Determine the [x, y] coordinate at the center of the cell enclosing the given text.  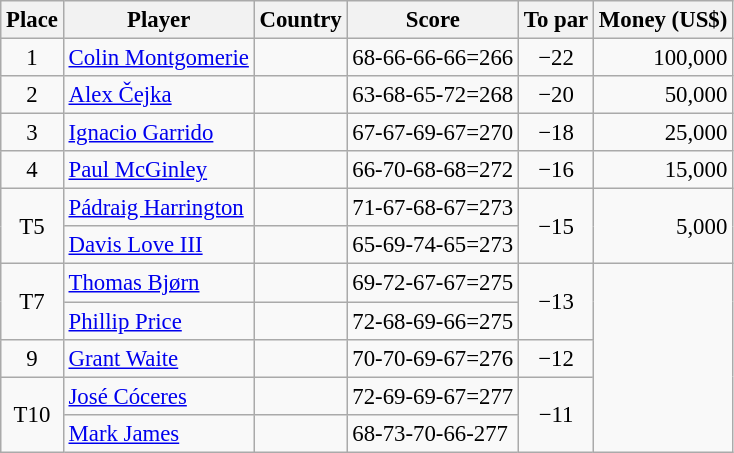
−15 [556, 226]
Thomas Bjørn [158, 283]
Mark James [158, 433]
25,000 [664, 133]
To par [556, 20]
−20 [556, 95]
72-69-69-67=277 [433, 396]
Davis Love III [158, 245]
T10 [32, 414]
4 [32, 170]
66-70-68-68=272 [433, 170]
68-66-66-66=266 [433, 58]
−22 [556, 58]
Money (US$) [664, 20]
68-73-70-66-277 [433, 433]
2 [32, 95]
−13 [556, 302]
−12 [556, 358]
5,000 [664, 226]
71-67-68-67=273 [433, 208]
−18 [556, 133]
9 [32, 358]
1 [32, 58]
−11 [556, 414]
−16 [556, 170]
Alex Čejka [158, 95]
Colin Montgomerie [158, 58]
65-69-74-65=273 [433, 245]
69-72-67-67=275 [433, 283]
Phillip Price [158, 321]
15,000 [664, 170]
Paul McGinley [158, 170]
Country [300, 20]
T7 [32, 302]
Ignacio Garrido [158, 133]
70-70-69-67=276 [433, 358]
3 [32, 133]
50,000 [664, 95]
T5 [32, 226]
63-68-65-72=268 [433, 95]
José Cóceres [158, 396]
Place [32, 20]
Player [158, 20]
100,000 [664, 58]
72-68-69-66=275 [433, 321]
Grant Waite [158, 358]
Score [433, 20]
Pádraig Harrington [158, 208]
67-67-69-67=270 [433, 133]
